Return the (x, y) coordinate for the center point of the cell that contains the specified text.  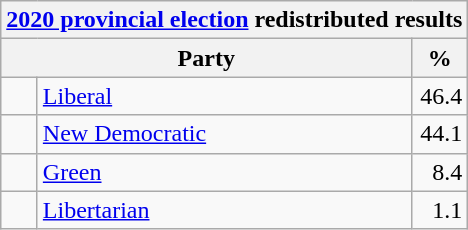
Party (206, 58)
Liberal (224, 96)
2020 provincial election redistributed results (234, 20)
Libertarian (224, 210)
44.1 (440, 134)
New Democratic (224, 134)
% (440, 58)
46.4 (440, 96)
1.1 (440, 210)
8.4 (440, 172)
Green (224, 172)
